Return (X, Y) of the center of cell containing provided text 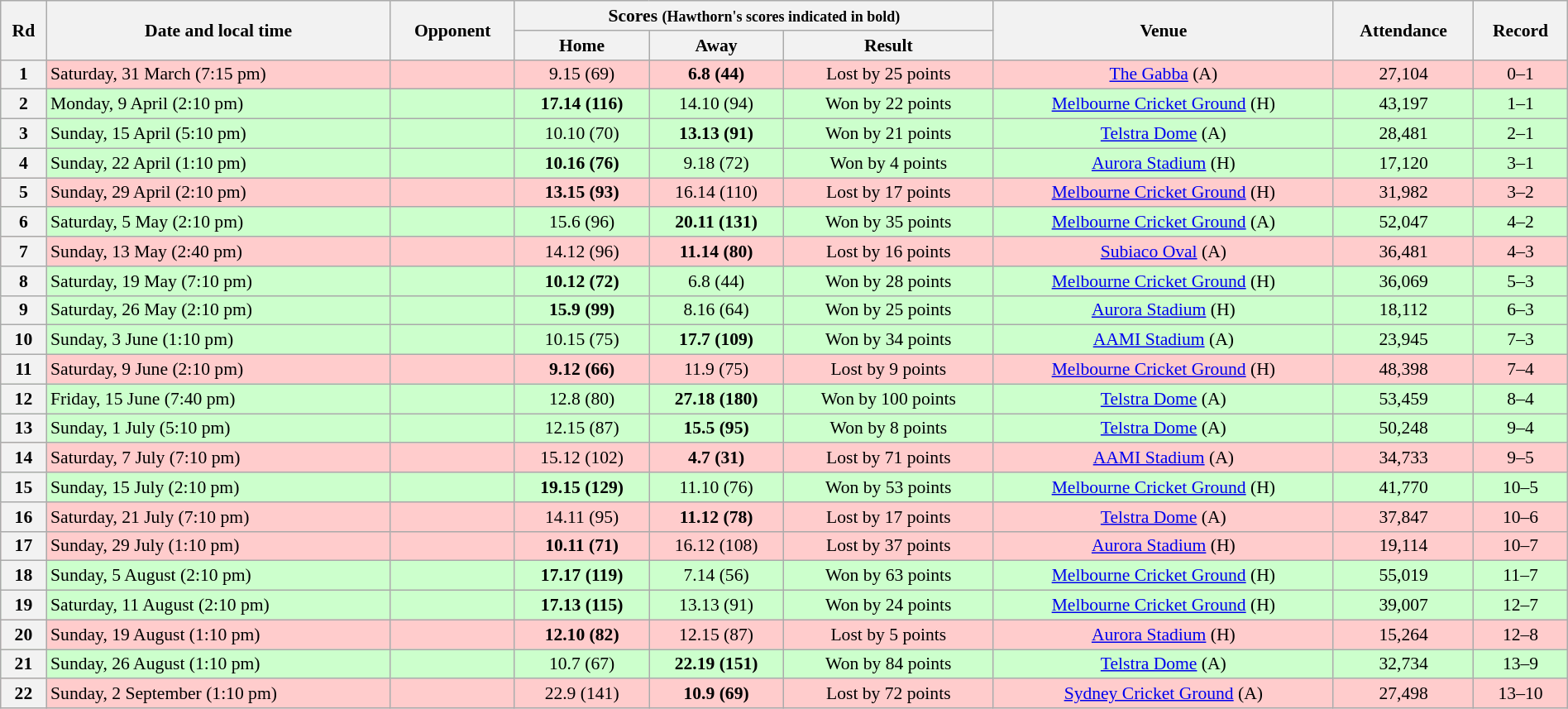
6 (23, 223)
10–6 (1520, 517)
17,120 (1403, 163)
37,847 (1403, 517)
Won by 34 points (888, 340)
22.9 (141) (581, 694)
Sunday, 13 May (2:40 pm) (218, 252)
11.9 (75) (716, 370)
2 (23, 104)
10.11 (71) (581, 546)
20 (23, 635)
Date and local time (218, 30)
34,733 (1403, 458)
Sunday, 29 April (2:10 pm) (218, 193)
Result (888, 46)
Saturday, 19 May (7:10 pm) (218, 281)
53,459 (1403, 399)
Won by 22 points (888, 104)
Saturday, 31 March (7:15 pm) (218, 74)
Attendance (1403, 30)
10.10 (70) (581, 134)
55,019 (1403, 576)
Lost by 9 points (888, 370)
10 (23, 340)
9.12 (66) (581, 370)
27.18 (180) (716, 399)
Monday, 9 April (2:10 pm) (218, 104)
Subiaco Oval (A) (1163, 252)
Sunday, 1 July (5:10 pm) (218, 429)
5–3 (1520, 281)
10.15 (75) (581, 340)
4–3 (1520, 252)
15.12 (102) (581, 458)
0–1 (1520, 74)
Sunday, 29 July (1:10 pm) (218, 546)
17.13 (115) (581, 606)
Saturday, 11 August (2:10 pm) (218, 606)
15.6 (96) (581, 223)
6–3 (1520, 310)
Lost by 25 points (888, 74)
10–5 (1520, 487)
Lost by 72 points (888, 694)
Won by 35 points (888, 223)
Won by 24 points (888, 606)
4 (23, 163)
1 (23, 74)
9 (23, 310)
12–8 (1520, 635)
16.14 (110) (716, 193)
14 (23, 458)
Sunday, 19 August (1:10 pm) (218, 635)
27,498 (1403, 694)
12 (23, 399)
Won by 28 points (888, 281)
18 (23, 576)
Venue (1163, 30)
Scores (Hawthorn's scores indicated in bold) (754, 16)
15,264 (1403, 635)
15.9 (99) (581, 310)
11.10 (76) (716, 487)
7–4 (1520, 370)
50,248 (1403, 429)
36,481 (1403, 252)
Lost by 71 points (888, 458)
13.15 (93) (581, 193)
41,770 (1403, 487)
7–3 (1520, 340)
11–7 (1520, 576)
9–5 (1520, 458)
17.7 (109) (716, 340)
Won by 84 points (888, 664)
Home (581, 46)
48,398 (1403, 370)
Lost by 37 points (888, 546)
Won by 8 points (888, 429)
Sunday, 3 June (1:10 pm) (218, 340)
11.12 (78) (716, 517)
13–9 (1520, 664)
Sunday, 15 July (2:10 pm) (218, 487)
3–2 (1520, 193)
Saturday, 21 July (7:10 pm) (218, 517)
Away (716, 46)
8–4 (1520, 399)
2–1 (1520, 134)
Sunday, 15 April (5:10 pm) (218, 134)
3–1 (1520, 163)
39,007 (1403, 606)
27,104 (1403, 74)
22 (23, 694)
Lost by 16 points (888, 252)
11 (23, 370)
7.14 (56) (716, 576)
4.7 (31) (716, 458)
9.18 (72) (716, 163)
15 (23, 487)
Saturday, 5 May (2:10 pm) (218, 223)
16 (23, 517)
Won by 25 points (888, 310)
14.10 (94) (716, 104)
10.9 (69) (716, 694)
14.12 (96) (581, 252)
36,069 (1403, 281)
12.8 (80) (581, 399)
Opponent (452, 30)
13 (23, 429)
Won by 53 points (888, 487)
16.12 (108) (716, 546)
18,112 (1403, 310)
The Gabba (A) (1163, 74)
Saturday, 7 July (7:10 pm) (218, 458)
10.7 (67) (581, 664)
Sunday, 2 September (1:10 pm) (218, 694)
Won by 63 points (888, 576)
11.14 (80) (716, 252)
Won by 4 points (888, 163)
Friday, 15 June (7:40 pm) (218, 399)
17 (23, 546)
7 (23, 252)
32,734 (1403, 664)
43,197 (1403, 104)
52,047 (1403, 223)
10.16 (76) (581, 163)
Lost by 5 points (888, 635)
Rd (23, 30)
3 (23, 134)
10–7 (1520, 546)
19,114 (1403, 546)
14.11 (95) (581, 517)
9.15 (69) (581, 74)
Record (1520, 30)
17.14 (116) (581, 104)
19 (23, 606)
Sunday, 26 August (1:10 pm) (218, 664)
20.11 (131) (716, 223)
31,982 (1403, 193)
Won by 100 points (888, 399)
13–10 (1520, 694)
5 (23, 193)
21 (23, 664)
4–2 (1520, 223)
Melbourne Cricket Ground (A) (1163, 223)
28,481 (1403, 134)
Sunday, 22 April (1:10 pm) (218, 163)
10.12 (72) (581, 281)
15.5 (95) (716, 429)
Saturday, 26 May (2:10 pm) (218, 310)
1–1 (1520, 104)
9–4 (1520, 429)
19.15 (129) (581, 487)
Saturday, 9 June (2:10 pm) (218, 370)
12.10 (82) (581, 635)
Sunday, 5 August (2:10 pm) (218, 576)
Sydney Cricket Ground (A) (1163, 694)
12–7 (1520, 606)
8 (23, 281)
17.17 (119) (581, 576)
Won by 21 points (888, 134)
8.16 (64) (716, 310)
23,945 (1403, 340)
22.19 (151) (716, 664)
